Search for the cell housing the specified text and yield its (X, Y) center coordinate. 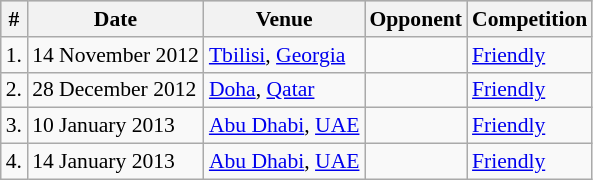
14 November 2012 (116, 55)
28 December 2012 (116, 90)
Venue (284, 19)
Competition (530, 19)
Opponent (416, 19)
4. (14, 162)
# (14, 19)
Date (116, 19)
Tbilisi, Georgia (284, 55)
14 January 2013 (116, 162)
2. (14, 90)
1. (14, 55)
10 January 2013 (116, 126)
Doha, Qatar (284, 90)
3. (14, 126)
